Pinpoint the cell where the given text exists, returning its [X, Y] midpoint coordinate. 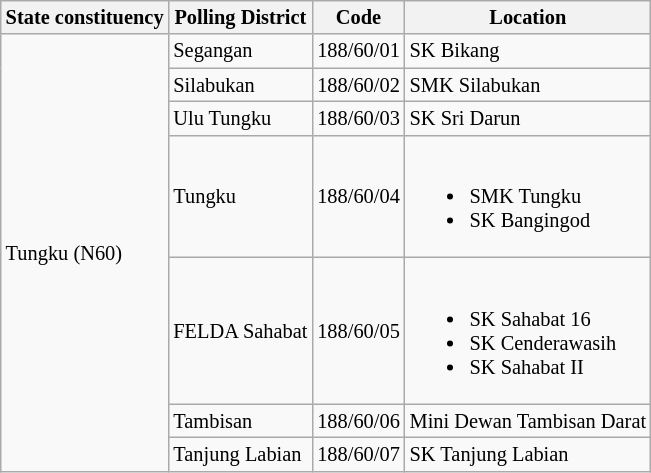
Silabukan [240, 85]
188/60/03 [358, 118]
Polling District [240, 17]
Location [528, 17]
188/60/05 [358, 330]
Code [358, 17]
FELDA Sahabat [240, 330]
188/60/01 [358, 51]
188/60/06 [358, 421]
SMK Silabukan [528, 85]
188/60/02 [358, 85]
Tungku (N60) [85, 252]
SK Bikang [528, 51]
Tungku [240, 196]
Mini Dewan Tambisan Darat [528, 421]
Tanjung Labian [240, 455]
188/60/04 [358, 196]
Tambisan [240, 421]
188/60/07 [358, 455]
SK Tanjung Labian [528, 455]
Segangan [240, 51]
State constituency [85, 17]
SMK TungkuSK Bangingod [528, 196]
SK Sahabat 16SK CenderawasihSK Sahabat II [528, 330]
Ulu Tungku [240, 118]
SK Sri Darun [528, 118]
